Find where the given text appears and provide that cell's center as [x, y] coordinate. 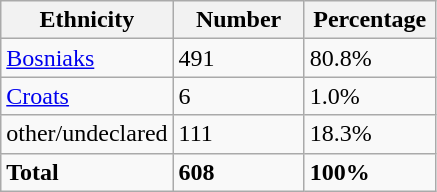
18.3% [370, 134]
Ethnicity [87, 20]
other/undeclared [87, 134]
80.8% [370, 58]
Bosniaks [87, 58]
Percentage [370, 20]
111 [238, 134]
Number [238, 20]
Total [87, 172]
608 [238, 172]
491 [238, 58]
Croats [87, 96]
100% [370, 172]
1.0% [370, 96]
6 [238, 96]
